Locate the cell with the specified text and output its (X, Y) center coordinate. 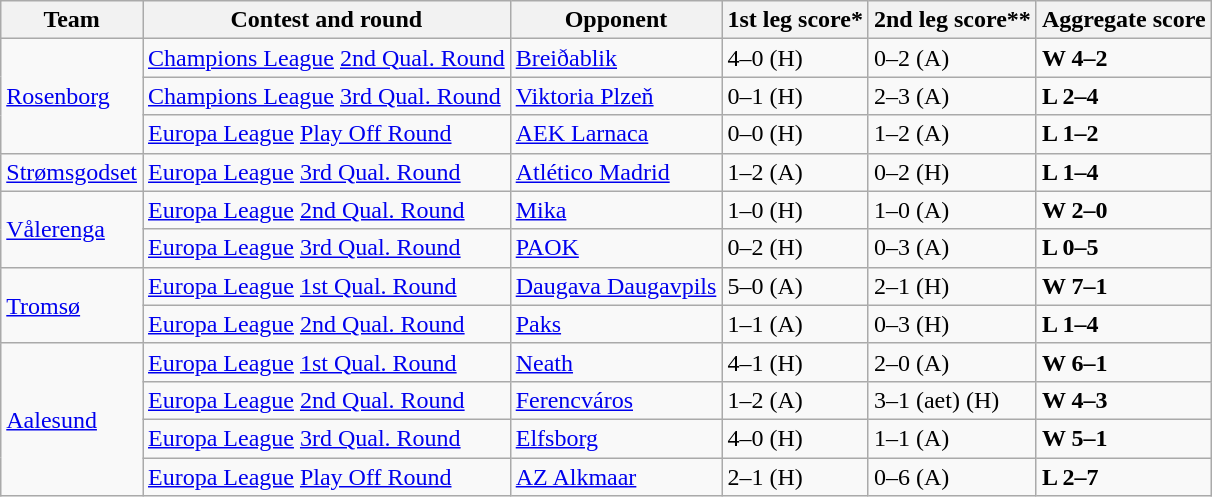
Champions League 3rd Qual. Round (326, 96)
Breiðablik (616, 58)
2–0 (A) (952, 362)
Aggregate score (1124, 20)
Daugava Daugavpils (616, 286)
3–1 (aet) (H) (952, 400)
Vålerenga (72, 229)
Viktoria Plzeň (616, 96)
W 5–1 (1124, 438)
W 7–1 (1124, 286)
Strømsgodset (72, 172)
Elfsborg (616, 438)
5–0 (A) (796, 286)
1st leg score* (796, 20)
W 2–0 (1124, 210)
Atlético Madrid (616, 172)
2–3 (A) (952, 96)
0–1 (H) (796, 96)
AEK Larnaca (616, 134)
0–0 (H) (796, 134)
W 4–3 (1124, 400)
Neath (616, 362)
Aalesund (72, 419)
0–3 (A) (952, 248)
1–0 (A) (952, 210)
Contest and round (326, 20)
W 4–2 (1124, 58)
0–2 (A) (952, 58)
0–6 (A) (952, 477)
Champions League 2nd Qual. Round (326, 58)
Tromsø (72, 305)
0–3 (H) (952, 324)
2nd leg score** (952, 20)
Paks (616, 324)
L 0–5 (1124, 248)
Mika (616, 210)
Rosenborg (72, 96)
L 1–2 (1124, 134)
4–1 (H) (796, 362)
L 2–7 (1124, 477)
PAOK (616, 248)
Team (72, 20)
Opponent (616, 20)
Ferencváros (616, 400)
1–0 (H) (796, 210)
AZ Alkmaar (616, 477)
L 2–4 (1124, 96)
W 6–1 (1124, 362)
